Return [X, Y] of the center of cell containing provided text 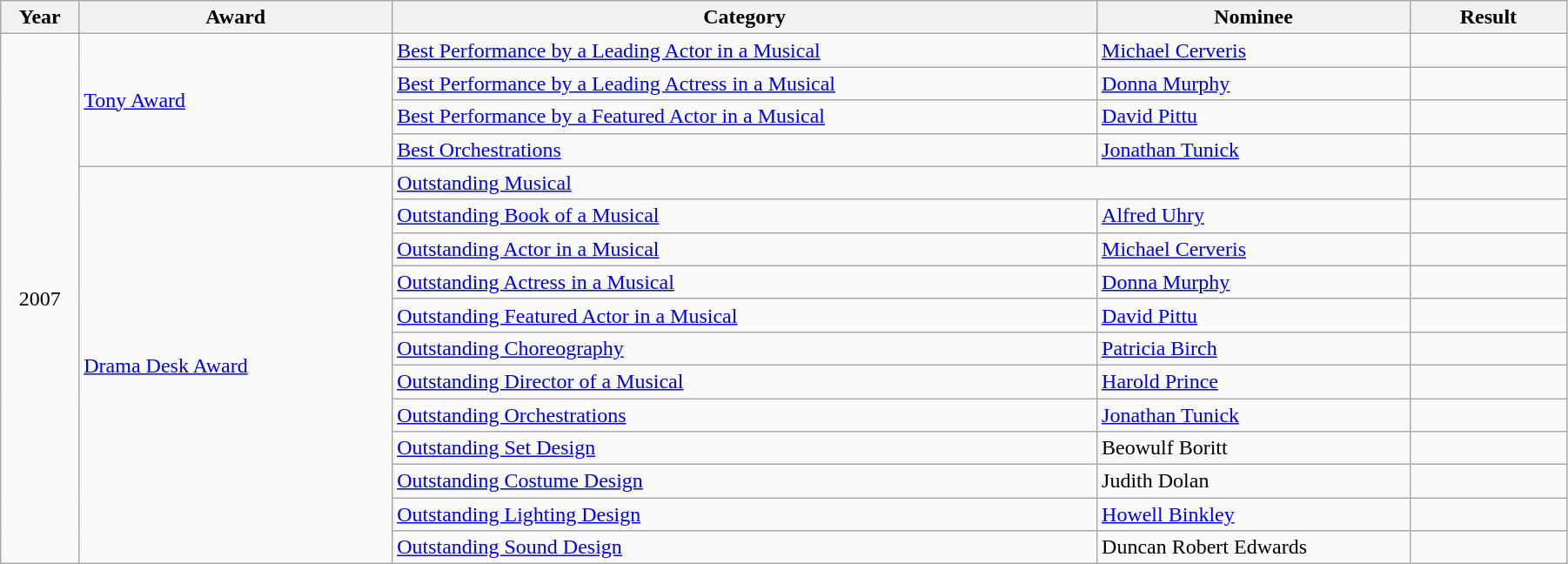
Outstanding Actor in a Musical [745, 249]
Outstanding Sound Design [745, 547]
Outstanding Musical [901, 183]
Howell Binkley [1254, 514]
Best Performance by a Leading Actress in a Musical [745, 84]
Beowulf Boritt [1254, 448]
Outstanding Book of a Musical [745, 216]
Judith Dolan [1254, 481]
Nominee [1254, 17]
2007 [40, 299]
Drama Desk Award [236, 366]
Tony Award [236, 100]
Outstanding Featured Actor in a Musical [745, 315]
Result [1488, 17]
Best Orchestrations [745, 150]
Award [236, 17]
Outstanding Choreography [745, 348]
Best Performance by a Leading Actor in a Musical [745, 50]
Outstanding Set Design [745, 448]
Patricia Birch [1254, 348]
Outstanding Lighting Design [745, 514]
Outstanding Costume Design [745, 481]
Harold Prince [1254, 381]
Outstanding Director of a Musical [745, 381]
Year [40, 17]
Best Performance by a Featured Actor in a Musical [745, 117]
Outstanding Actress in a Musical [745, 282]
Duncan Robert Edwards [1254, 547]
Outstanding Orchestrations [745, 415]
Alfred Uhry [1254, 216]
Category [745, 17]
